Determine the [x, y] coordinate at the center of the cell enclosing the given text.  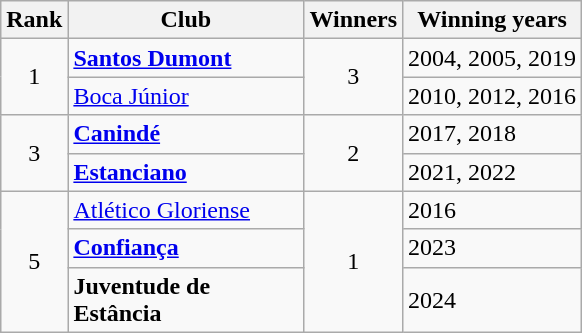
Canindé [186, 134]
Atlético Gloriense [186, 210]
2024 [492, 300]
Juventude de Estância [186, 300]
Santos Dumont [186, 58]
Boca Júnior [186, 96]
2023 [492, 248]
2010, 2012, 2016 [492, 96]
2 [354, 153]
5 [34, 262]
Winning years [492, 20]
2021, 2022 [492, 172]
Winners [354, 20]
Confiança [186, 248]
2004, 2005, 2019 [492, 58]
2017, 2018 [492, 134]
2016 [492, 210]
Estanciano [186, 172]
Club [186, 20]
Rank [34, 20]
